Output the (x, y) coordinate of the center of the cell containing the given text.  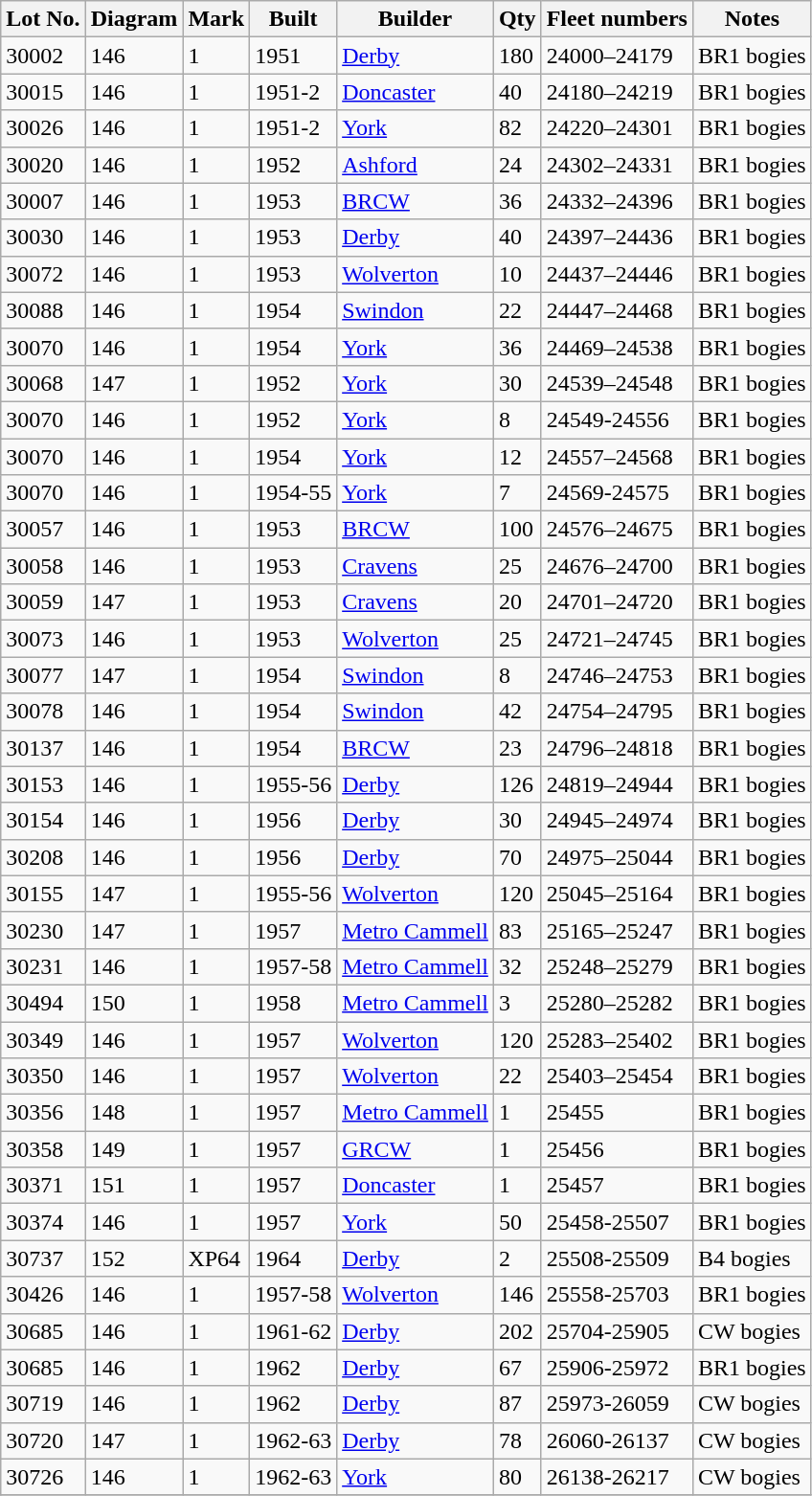
24975–25044 (617, 857)
150 (134, 1003)
30208 (43, 857)
Ashford (416, 165)
24569-24575 (617, 493)
149 (134, 1149)
23 (517, 748)
25973-26059 (617, 1404)
B4 bogies (752, 1258)
24945–24974 (617, 821)
30720 (43, 1440)
30349 (43, 1039)
12 (517, 457)
30072 (43, 274)
GRCW (416, 1149)
30494 (43, 1003)
1961-62 (293, 1331)
30059 (43, 602)
30737 (43, 1258)
202 (517, 1331)
24676–24700 (617, 566)
20 (517, 602)
24746–24753 (617, 675)
30230 (43, 930)
25458-25507 (617, 1222)
82 (517, 128)
25704-25905 (617, 1331)
Diagram (134, 19)
83 (517, 930)
24302–24331 (617, 165)
30374 (43, 1222)
1951 (293, 56)
30726 (43, 1477)
24447–24468 (617, 310)
32 (517, 966)
24819–24944 (617, 784)
1958 (293, 1003)
25248–25279 (617, 966)
Built (293, 19)
126 (517, 784)
25165–25247 (617, 930)
30719 (43, 1404)
24397–24436 (617, 238)
24754–24795 (617, 712)
180 (517, 56)
30155 (43, 894)
30007 (43, 201)
Fleet numbers (617, 19)
30026 (43, 128)
24437–24446 (617, 274)
70 (517, 857)
50 (517, 1222)
Qty (517, 19)
30088 (43, 310)
30078 (43, 712)
25403–25454 (617, 1077)
80 (517, 1477)
24539–24548 (617, 383)
2 (517, 1258)
25906-25972 (617, 1368)
30153 (43, 784)
30137 (43, 748)
42 (517, 712)
25455 (617, 1113)
30002 (43, 56)
30030 (43, 238)
Lot No. (43, 19)
30358 (43, 1149)
30020 (43, 165)
25508-25509 (617, 1258)
1964 (293, 1258)
10 (517, 274)
25045–25164 (617, 894)
26060-26137 (617, 1440)
30371 (43, 1186)
30426 (43, 1295)
30068 (43, 383)
67 (517, 1368)
7 (517, 493)
30058 (43, 566)
30057 (43, 530)
30350 (43, 1077)
151 (134, 1186)
25280–25282 (617, 1003)
24557–24568 (617, 457)
24000–24179 (617, 56)
24701–24720 (617, 602)
30077 (43, 675)
30015 (43, 92)
25558-25703 (617, 1295)
30231 (43, 966)
Mark (216, 19)
148 (134, 1113)
30356 (43, 1113)
1954-55 (293, 493)
25457 (617, 1186)
24796–24818 (617, 748)
Builder (416, 19)
24 (517, 165)
24549-24556 (617, 419)
25283–25402 (617, 1039)
87 (517, 1404)
26138-26217 (617, 1477)
24220–24301 (617, 128)
100 (517, 530)
24180–24219 (617, 92)
24721–24745 (617, 639)
3 (517, 1003)
24332–24396 (617, 201)
30073 (43, 639)
Notes (752, 19)
25456 (617, 1149)
24469–24538 (617, 347)
78 (517, 1440)
24576–24675 (617, 530)
XP64 (216, 1258)
30154 (43, 821)
152 (134, 1258)
